Output the [x, y] coordinate of the center of the cell containing the given text.  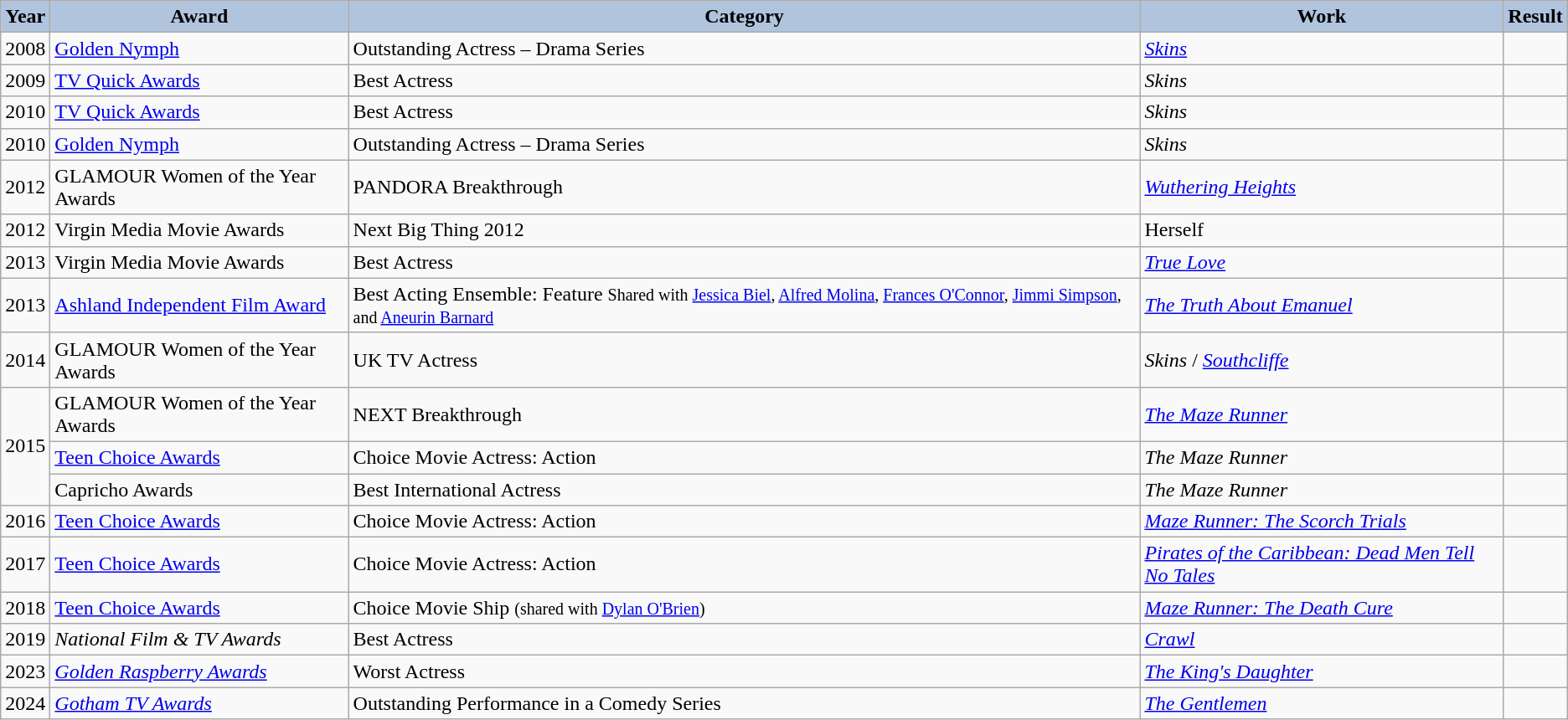
Result [1535, 17]
Worst Actress [744, 671]
True Love [1322, 262]
Award [199, 17]
Next Big Thing 2012 [744, 230]
Maze Runner: The Death Cure [1322, 608]
Work [1322, 17]
2023 [25, 671]
2015 [25, 445]
Year [25, 17]
Best Acting Ensemble: Feature Shared with Jessica Biel, Alfred Molina, Frances O'Connor, Jimmi Simpson, and Aneurin Barnard [744, 305]
UK TV Actress [744, 360]
NEXT Breakthrough [744, 414]
Outstanding Performance in a Comedy Series [744, 703]
Skins / Southcliffe [1322, 360]
The King's Daughter [1322, 671]
2016 [25, 522]
Golden Raspberry Awards [199, 671]
2018 [25, 608]
2019 [25, 640]
2017 [25, 564]
Crawl [1322, 640]
Herself [1322, 230]
The Gentlemen [1322, 703]
Maze Runner: The Scorch Trials [1322, 522]
Pirates of the Caribbean: Dead Men Tell No Tales [1322, 564]
2009 [25, 80]
Best International Actress [744, 490]
2014 [25, 360]
National Film & TV Awards [199, 640]
PANDORA Breakthrough [744, 188]
Category [744, 17]
Gotham TV Awards [199, 703]
Ashland Independent Film Award [199, 305]
2008 [25, 49]
Wuthering Heights [1322, 188]
Choice Movie Ship (shared with Dylan O'Brien) [744, 608]
The Truth About Emanuel [1322, 305]
Capricho Awards [199, 490]
2024 [25, 703]
